From the cell containing the given text, extract its center point as [x, y] coordinate. 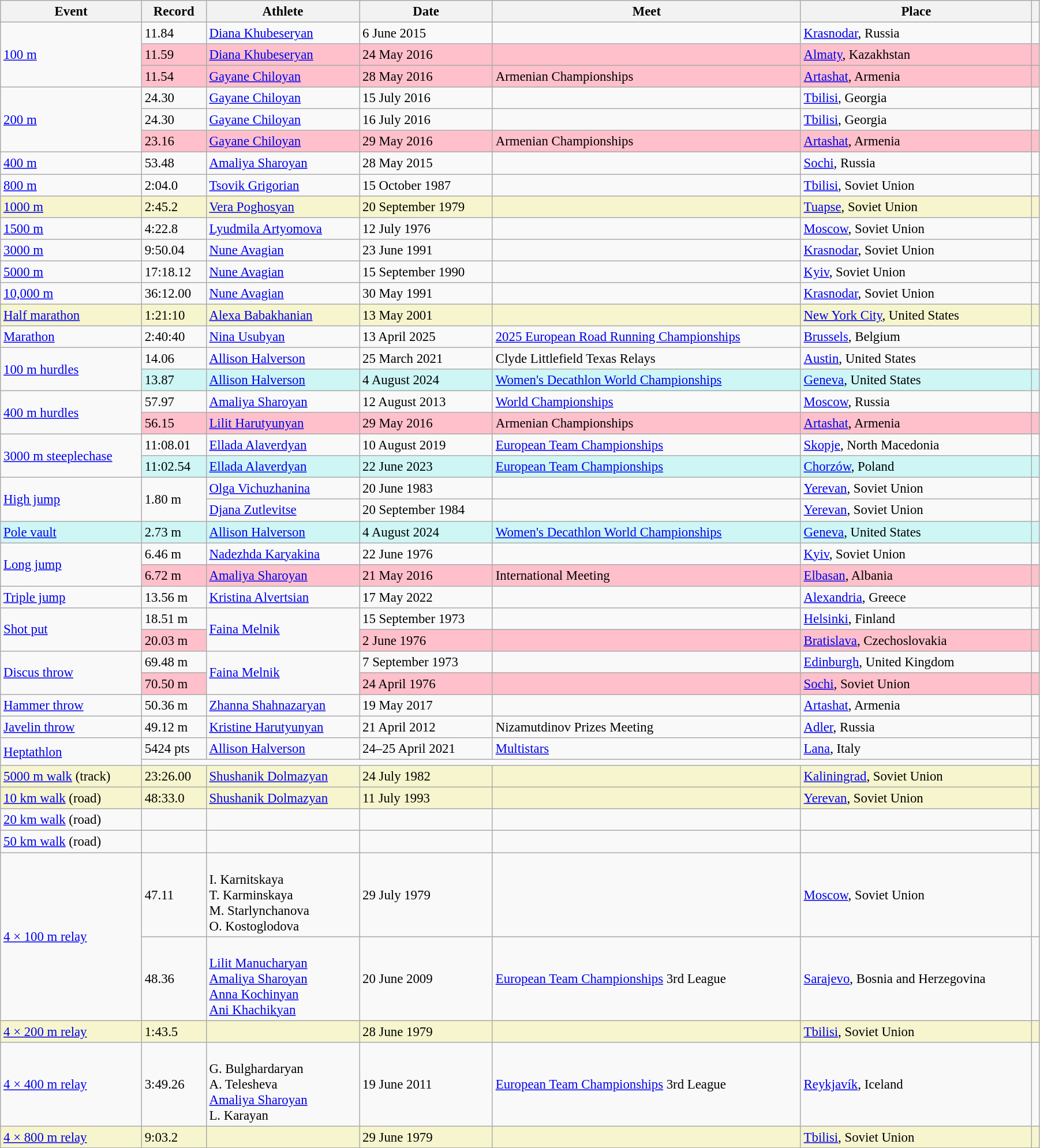
Hammer throw [72, 706]
12 July 1976 [426, 228]
New York City, United States [916, 315]
17:18.12 [174, 272]
3:49.26 [174, 1084]
25 March 2021 [426, 358]
19 June 2011 [426, 1084]
13 April 2025 [426, 337]
Athlete [283, 12]
23.16 [174, 141]
15 September 1990 [426, 272]
Clyde Littlefield Texas Relays [646, 358]
11:08.01 [174, 445]
36:12.00 [174, 294]
400 m hurdles [72, 413]
Place [916, 12]
20 September 1979 [426, 207]
Helsinki, Finland [916, 619]
4 × 400 m relay [72, 1084]
23:26.00 [174, 776]
Pole vault [72, 532]
14.06 [174, 358]
23 June 1991 [426, 250]
Kaliningrad, Soviet Union [916, 776]
69.48 m [174, 662]
Edinburgh, United Kingdom [916, 662]
400 m [72, 163]
11.84 [174, 33]
24–25 April 2021 [426, 749]
15 September 1973 [426, 619]
48:33.0 [174, 798]
21 April 2012 [426, 727]
I. KarnitskayaT. KarminskayaM. StarlynchanovaO. Kostoglodova [283, 895]
2:45.2 [174, 207]
9:50.04 [174, 250]
28 May 2015 [426, 163]
Chorzów, Poland [916, 467]
29 July 1979 [426, 895]
High jump [72, 500]
Lana, Italy [916, 749]
Skopje, North Macedonia [916, 445]
22 June 2023 [426, 467]
Adler, Russia [916, 727]
Discus throw [72, 673]
28 May 2016 [426, 77]
Austin, United States [916, 358]
Javelin throw [72, 727]
20 September 1984 [426, 511]
20.03 m [174, 640]
3000 m steeplechase [72, 456]
Tuapse, Soviet Union [916, 207]
6.46 m [174, 554]
50 km walk (road) [72, 842]
Vera Poghosyan [283, 207]
13.56 m [174, 597]
10 August 2019 [426, 445]
Sarajevo, Bosnia and Herzegovina [916, 978]
Alexa Babakhanian [283, 315]
20 June 1983 [426, 489]
Brussels, Belgium [916, 337]
11:02.54 [174, 467]
Lilit ManucharyanAmaliya SharoyanAnna KochinyanAni Khachikyan [283, 978]
17 May 2022 [426, 597]
World Championships [646, 402]
3000 m [72, 250]
20 km walk (road) [72, 820]
Djana Zutlevitse [283, 511]
International Meeting [646, 575]
12 August 2013 [426, 402]
1:21:10 [174, 315]
1000 m [72, 207]
13.87 [174, 380]
1500 m [72, 228]
19 May 2017 [426, 706]
Triple jump [72, 597]
11.54 [174, 77]
Olga Vichuzhanina [283, 489]
Half marathon [72, 315]
18.51 m [174, 619]
5000 m [72, 272]
Sochi, Russia [916, 163]
Reykjavík, Iceland [916, 1084]
7 September 1973 [426, 662]
Event [72, 12]
50.36 m [174, 706]
Lilit Harutyunyan [283, 423]
24 April 1976 [426, 684]
Multistars [646, 749]
Date [426, 12]
Tsovik Grigorian [283, 185]
1:43.5 [174, 1031]
800 m [72, 185]
Heptathlon [72, 752]
16 July 2016 [426, 120]
2.73 m [174, 532]
48.36 [174, 978]
2:40:40 [174, 337]
Krasnodar, Russia [916, 33]
200 m [72, 120]
28 June 1979 [426, 1031]
Kristine Harutyunyan [283, 727]
21 May 2016 [426, 575]
100 m [72, 55]
6.72 m [174, 575]
4:22.8 [174, 228]
Record [174, 12]
9:03.2 [174, 1137]
100 m hurdles [72, 369]
4 × 100 m relay [72, 937]
11.59 [174, 55]
Shot put [72, 630]
5000 m walk (track) [72, 776]
G. BulghardaryanA. TeleshevaAmaliya SharoyanL. Karayan [283, 1084]
22 June 1976 [426, 554]
53.48 [174, 163]
1.80 m [174, 500]
Kristina Alvertsian [283, 597]
24 July 1982 [426, 776]
Lyudmila Artyomova [283, 228]
70.50 m [174, 684]
2 June 1976 [426, 640]
Nina Usubyan [283, 337]
5424 pts [174, 749]
13 May 2001 [426, 315]
56.15 [174, 423]
6 June 2015 [426, 33]
Marathon [72, 337]
Meet [646, 12]
20 June 2009 [426, 978]
2025 European Road Running Championships [646, 337]
29 June 1979 [426, 1137]
10,000 m [72, 294]
Elbasan, Albania [916, 575]
24 May 2016 [426, 55]
11 July 1993 [426, 798]
Bratislava, Czechoslovakia [916, 640]
15 October 1987 [426, 185]
15 July 2016 [426, 98]
Zhanna Shahnazaryan [283, 706]
Almaty, Kazakhstan [916, 55]
49.12 m [174, 727]
Nizamutdinov Prizes Meeting [646, 727]
2:04.0 [174, 185]
Long jump [72, 564]
4 × 800 m relay [72, 1137]
10 km walk (road) [72, 798]
30 May 1991 [426, 294]
Alexandria, Greece [916, 597]
Sochi, Soviet Union [916, 684]
57.97 [174, 402]
47.11 [174, 895]
Moscow, Russia [916, 402]
4 × 200 m relay [72, 1031]
Nadezhda Karyakina [283, 554]
